Return the [X, Y] coordinate for the center point of the cell that contains the specified text.  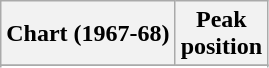
Chart (1967-68) [88, 34]
Peak position [221, 34]
